Output the (X, Y) coordinate of the center of the cell containing the given text.  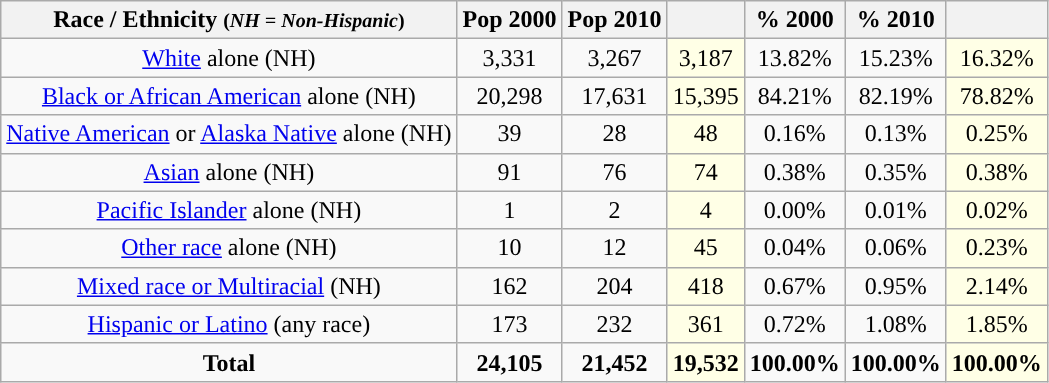
78.82% (996, 96)
39 (510, 134)
Black or African American alone (NH) (229, 96)
19,532 (706, 362)
Pop 2010 (614, 20)
0.00% (794, 210)
361 (706, 324)
2 (614, 210)
20,298 (510, 96)
0.16% (794, 134)
% 2010 (896, 20)
Pop 2000 (510, 20)
Asian alone (NH) (229, 172)
82.19% (896, 96)
3,331 (510, 58)
1.08% (896, 324)
45 (706, 248)
24,105 (510, 362)
0.35% (896, 172)
3,267 (614, 58)
0.06% (896, 248)
76 (614, 172)
13.82% (794, 58)
Race / Ethnicity (NH = Non-Hispanic) (229, 20)
1 (510, 210)
173 (510, 324)
0.72% (794, 324)
74 (706, 172)
Pacific Islander alone (NH) (229, 210)
0.04% (794, 248)
48 (706, 134)
418 (706, 286)
4 (706, 210)
84.21% (794, 96)
21,452 (614, 362)
Hispanic or Latino (any race) (229, 324)
162 (510, 286)
Mixed race or Multiracial (NH) (229, 286)
91 (510, 172)
0.67% (794, 286)
% 2000 (794, 20)
232 (614, 324)
White alone (NH) (229, 58)
0.95% (896, 286)
Native American or Alaska Native alone (NH) (229, 134)
28 (614, 134)
0.02% (996, 210)
10 (510, 248)
0.13% (896, 134)
12 (614, 248)
3,187 (706, 58)
16.32% (996, 58)
Other race alone (NH) (229, 248)
0.25% (996, 134)
1.85% (996, 324)
15,395 (706, 96)
15.23% (896, 58)
0.01% (896, 210)
17,631 (614, 96)
Total (229, 362)
0.23% (996, 248)
204 (614, 286)
2.14% (996, 286)
